Return [X, Y] of the center of cell containing provided text 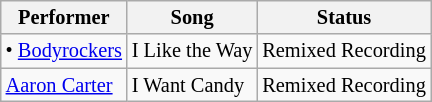
Performer [64, 17]
• Bodyrockers [64, 51]
Status [344, 17]
I Like the Way [192, 51]
Aaron Carter [64, 85]
I Want Candy [192, 85]
Song [192, 17]
